Detect which cell encompasses the target text, then output its (x, y) center coordinate. 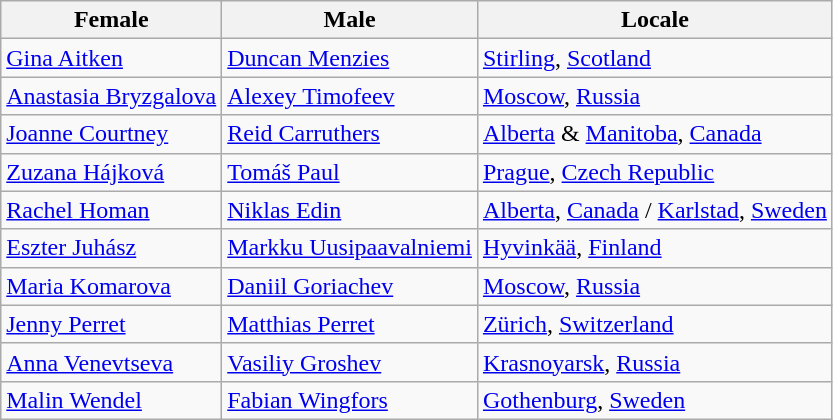
Duncan Menzies (350, 58)
Alberta, Canada / Karlstad, Sweden (654, 210)
Daniil Goriachev (350, 286)
Hyvinkää, Finland (654, 248)
Gothenburg, Sweden (654, 400)
Krasnoyarsk, Russia (654, 362)
Gina Aitken (112, 58)
Jenny Perret (112, 324)
Locale (654, 20)
Eszter Juhász (112, 248)
Reid Carruthers (350, 134)
Markku Uusipaavalniemi (350, 248)
Vasiliy Groshev (350, 362)
Zuzana Hájková (112, 172)
Malin Wendel (112, 400)
Rachel Homan (112, 210)
Anna Venevtseva (112, 362)
Matthias Perret (350, 324)
Fabian Wingfors (350, 400)
Tomáš Paul (350, 172)
Anastasia Bryzgalova (112, 96)
Zürich, Switzerland (654, 324)
Maria Komarova (112, 286)
Alexey Timofeev (350, 96)
Alberta & Manitoba, Canada (654, 134)
Stirling, Scotland (654, 58)
Prague, Czech Republic (654, 172)
Male (350, 20)
Female (112, 20)
Joanne Courtney (112, 134)
Niklas Edin (350, 210)
